Return the [x, y] coordinate for the center point of the cell that contains the specified text.  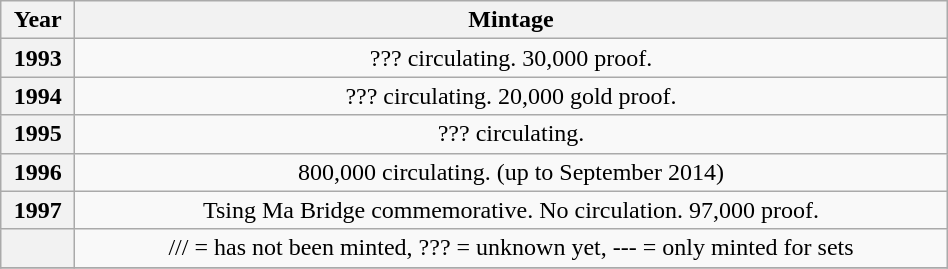
Tsing Ma Bridge commemorative. No circulation. 97,000 proof. [511, 210]
1996 [38, 172]
1997 [38, 210]
1994 [38, 96]
??? circulating. 20,000 gold proof. [511, 96]
Year [38, 20]
/// = has not been minted, ??? = unknown yet, --- = only minted for sets [511, 248]
800,000 circulating. (up to September 2014) [511, 172]
1995 [38, 134]
??? circulating. [511, 134]
??? circulating. 30,000 proof. [511, 58]
Mintage [511, 20]
1993 [38, 58]
